Return the [X, Y] coordinate for the center point of the cell that contains the specified text.  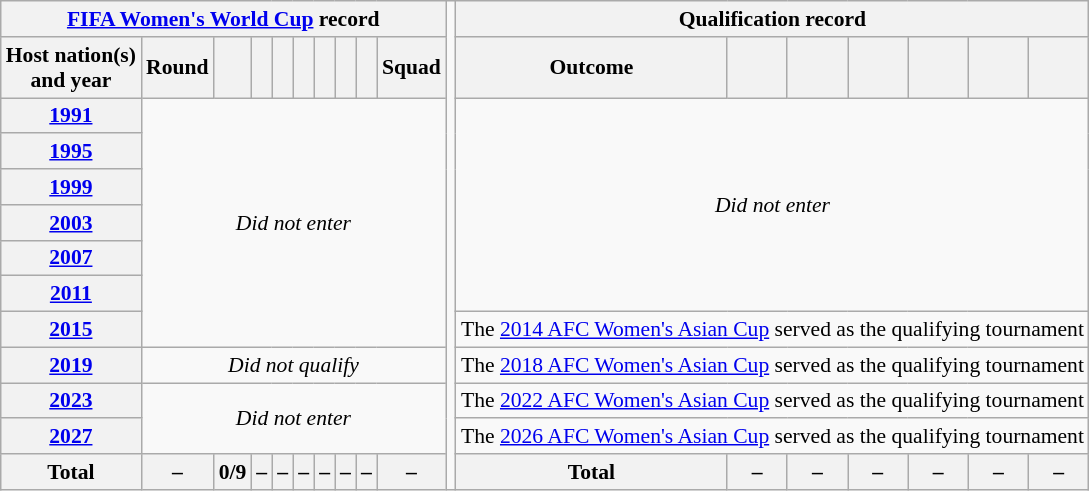
The 2014 AFC Women's Asian Cup served as the qualifying tournament [772, 330]
1995 [71, 152]
Outcome [592, 68]
Host nation(s)and year [71, 68]
2027 [71, 437]
2011 [71, 294]
2015 [71, 330]
2007 [71, 258]
1991 [71, 116]
0/9 [233, 472]
Squad [412, 68]
2019 [71, 365]
Qualification record [772, 19]
The 2018 AFC Women's Asian Cup served as the qualifying tournament [772, 365]
2023 [71, 401]
Did not qualify [294, 365]
2003 [71, 223]
The 2022 AFC Women's Asian Cup served as the qualifying tournament [772, 401]
Round [178, 68]
The 2026 AFC Women's Asian Cup served as the qualifying tournament [772, 437]
FIFA Women's World Cup record [224, 19]
1999 [71, 187]
